Determine the (X, Y) coordinate at the center of the cell enclosing the given text.  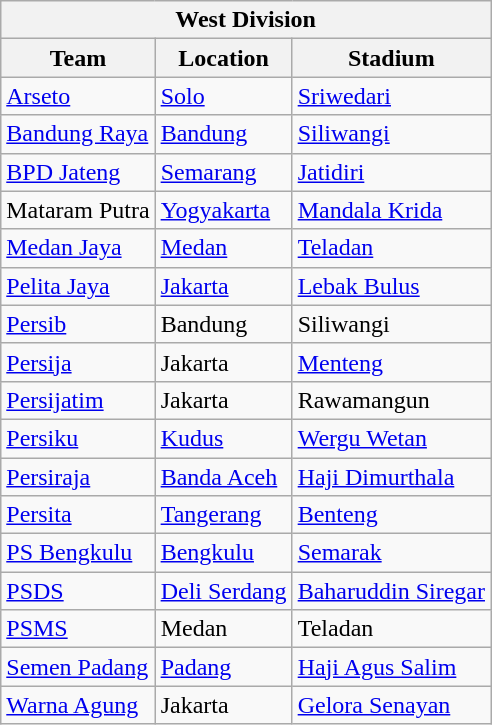
Bandung Raya (78, 134)
Location (224, 58)
Haji Agus Salim (391, 667)
Persita (78, 515)
Stadium (391, 58)
Kudus (224, 438)
Semarak (391, 553)
Benteng (391, 515)
Haji Dimurthala (391, 477)
Persiku (78, 438)
Semen Padang (78, 667)
PSDS (78, 591)
Arseto (78, 96)
Menteng (391, 362)
PS Bengkulu (78, 553)
Gelora Senayan (391, 705)
Tangerang (224, 515)
Pelita Jaya (78, 286)
Persiraja (78, 477)
Rawamangun (391, 400)
Jatidiri (391, 172)
Wergu Wetan (391, 438)
Mataram Putra (78, 210)
Warna Agung (78, 705)
Baharuddin Siregar (391, 591)
Sriwedari (391, 96)
Padang (224, 667)
Persib (78, 324)
Lebak Bulus (391, 286)
Mandala Krida (391, 210)
Persijatim (78, 400)
PSMS (78, 629)
Deli Serdang (224, 591)
BPD Jateng (78, 172)
West Division (246, 20)
Medan Jaya (78, 248)
Solo (224, 96)
Semarang (224, 172)
Banda Aceh (224, 477)
Team (78, 58)
Yogyakarta (224, 210)
Persija (78, 362)
Bengkulu (224, 553)
